From the cell containing the given text, extract its center point as [X, Y] coordinate. 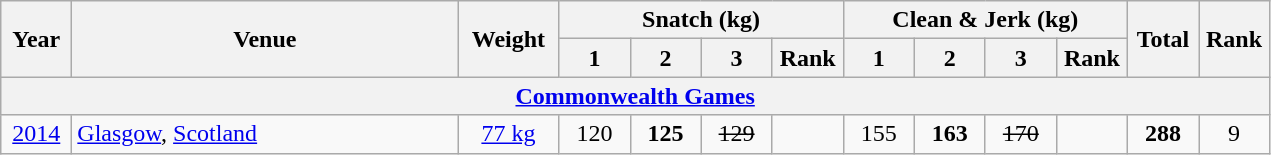
Commonwealth Games [636, 96]
Total [1162, 39]
Year [36, 39]
Clean & Jerk (kg) [985, 20]
77 kg [508, 134]
120 [594, 134]
288 [1162, 134]
155 [878, 134]
170 [1020, 134]
Weight [508, 39]
Snatch (kg) [701, 20]
129 [736, 134]
9 [1234, 134]
125 [666, 134]
2014 [36, 134]
163 [950, 134]
Glasgow, Scotland [265, 134]
Venue [265, 39]
